Detect which cell encompasses the target text, then output its (X, Y) center coordinate. 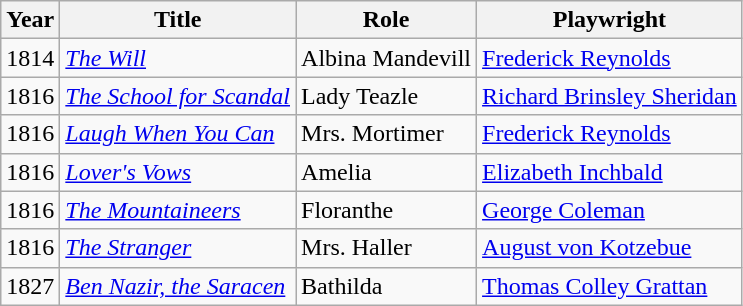
Richard Brinsley Sheridan (610, 96)
Year (30, 20)
1827 (30, 286)
Bathilda (386, 286)
Laugh When You Can (178, 134)
Mrs. Mortimer (386, 134)
Ben Nazir, the Saracen (178, 286)
Thomas Colley Grattan (610, 286)
The School for Scandal (178, 96)
Title (178, 20)
August von Kotzebue (610, 248)
Playwright (610, 20)
1814 (30, 58)
Amelia (386, 172)
Role (386, 20)
Albina Mandevill (386, 58)
Floranthe (386, 210)
Lady Teazle (386, 96)
Lover's Vows (178, 172)
The Stranger (178, 248)
Elizabeth Inchbald (610, 172)
Mrs. Haller (386, 248)
The Will (178, 58)
George Coleman (610, 210)
The Mountaineers (178, 210)
